Pinpoint the cell where the given text exists, returning its [X, Y] midpoint coordinate. 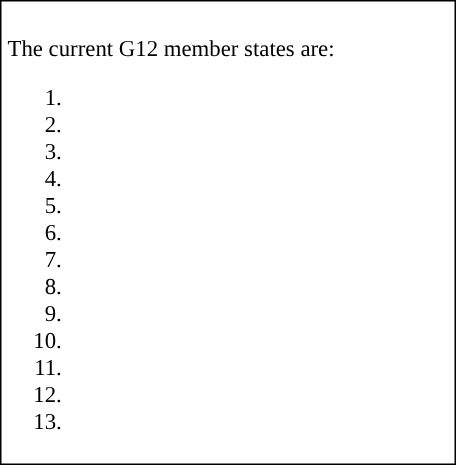
The current G12 member states are: [228, 233]
